Determine the [X, Y] coordinate at the center of the cell enclosing the given text.  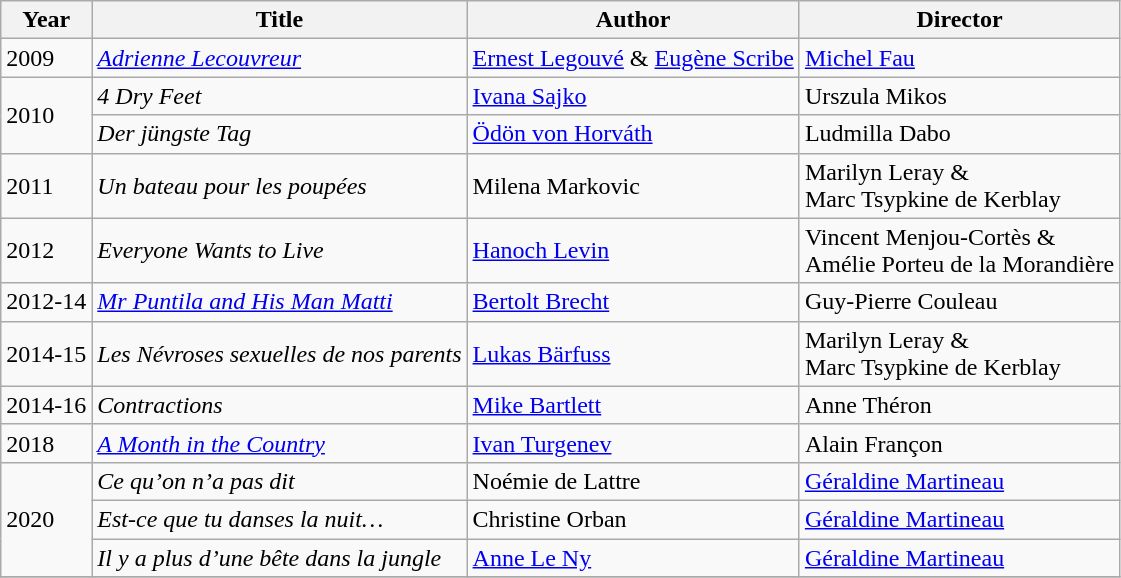
2010 [46, 115]
Urszula Mikos [959, 96]
Milena Markovic [633, 186]
Everyone Wants to Live [280, 250]
2014-16 [46, 405]
Alain Françon [959, 443]
Guy-Pierre Couleau [959, 302]
Anne Le Ny [633, 557]
Title [280, 20]
Ce qu’on n’a pas dit [280, 481]
2020 [46, 519]
Ivana Sajko [633, 96]
Contractions [280, 405]
Michel Fau [959, 58]
2011 [46, 186]
2018 [46, 443]
Der jüngste Tag [280, 134]
Anne Théron [959, 405]
Author [633, 20]
4 Dry Feet [280, 96]
Ivan Turgenev [633, 443]
Les Névroses sexuelles de nos parents [280, 354]
2009 [46, 58]
Un bateau pour les poupées [280, 186]
Bertolt Brecht [633, 302]
Ludmilla Dabo [959, 134]
2014-15 [46, 354]
Est-ce que tu danses la nuit… [280, 519]
Vincent Menjou-Cortès & Amélie Porteu de la Morandière [959, 250]
Ernest Legouvé & Eugène Scribe [633, 58]
Christine Orban [633, 519]
Mr Puntila and His Man Matti [280, 302]
Mike Bartlett [633, 405]
A Month in the Country [280, 443]
Il y a plus d’une bête dans la jungle [280, 557]
Adrienne Lecouvreur [280, 58]
Noémie de Lattre [633, 481]
2012 [46, 250]
Year [46, 20]
Ödön von Horváth [633, 134]
Lukas Bärfuss [633, 354]
Hanoch Levin [633, 250]
2012-14 [46, 302]
Director [959, 20]
